Search for the cell housing the specified text and yield its [x, y] center coordinate. 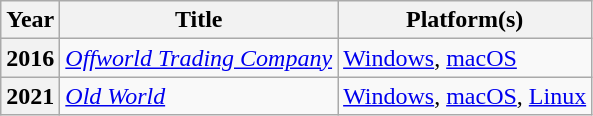
Platform(s) [465, 20]
Windows, macOS [465, 58]
2021 [30, 96]
Windows, macOS, Linux [465, 96]
2016 [30, 58]
Offworld Trading Company [199, 58]
Year [30, 20]
Old World [199, 96]
Title [199, 20]
